Find where the given text appears and provide that cell's center as (X, Y) coordinate. 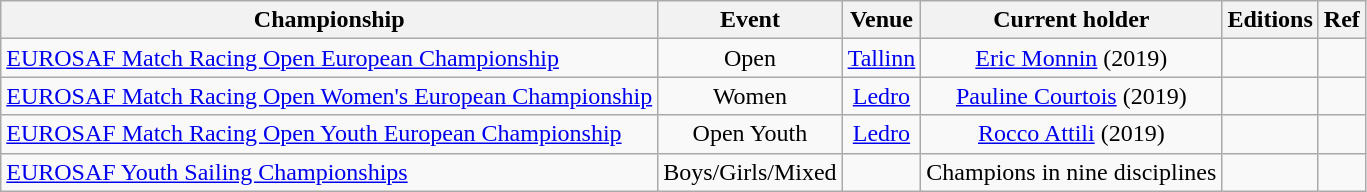
Ref (1342, 20)
Champions in nine disciplines (1072, 172)
Pauline Courtois (2019) (1072, 96)
Boys/Girls/Mixed (750, 172)
Rocco Attili (2019) (1072, 134)
EUROSAF Match Racing Open Youth European Championship (330, 134)
Open Youth (750, 134)
Tallinn (882, 58)
Venue (882, 20)
Open (750, 58)
EUROSAF Youth Sailing Championships (330, 172)
EUROSAF Match Racing Open Women's European Championship (330, 96)
EUROSAF Match Racing Open European Championship (330, 58)
Editions (1270, 20)
Women (750, 96)
Championship (330, 20)
Event (750, 20)
Eric Monnin (2019) (1072, 58)
Current holder (1072, 20)
